Provide the (x, y) coordinate of the cell's center where the given text is located.  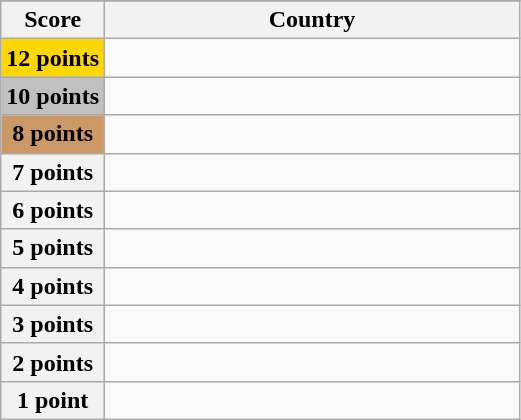
2 points (53, 362)
6 points (53, 210)
3 points (53, 324)
12 points (53, 58)
7 points (53, 172)
10 points (53, 96)
Country (312, 20)
1 point (53, 400)
5 points (53, 248)
4 points (53, 286)
Score (53, 20)
8 points (53, 134)
